Capture the cell that displays the provided text and extract its [X, Y] central coordinate. 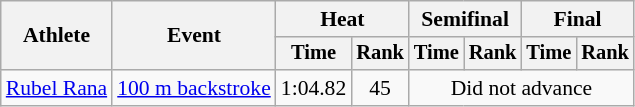
Athlete [56, 36]
1:04.82 [314, 88]
Heat [342, 19]
Did not advance [522, 88]
45 [380, 88]
Semifinal [465, 19]
Rubel Rana [56, 88]
100 m backstroke [194, 88]
Final [577, 19]
Event [194, 36]
